Search for the cell housing the specified text and yield its [x, y] center coordinate. 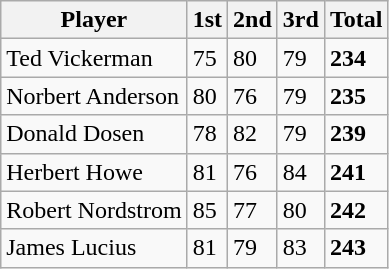
2nd [253, 20]
1st [207, 20]
84 [300, 172]
239 [356, 134]
83 [300, 248]
235 [356, 96]
78 [207, 134]
82 [253, 134]
241 [356, 172]
James Lucius [94, 248]
Ted Vickerman [94, 58]
243 [356, 248]
Herbert Howe [94, 172]
234 [356, 58]
242 [356, 210]
3rd [300, 20]
Donald Dosen [94, 134]
75 [207, 58]
77 [253, 210]
85 [207, 210]
Robert Nordstrom [94, 210]
Total [356, 20]
Norbert Anderson [94, 96]
Player [94, 20]
